From the cell containing the given text, extract its center point as [X, Y] coordinate. 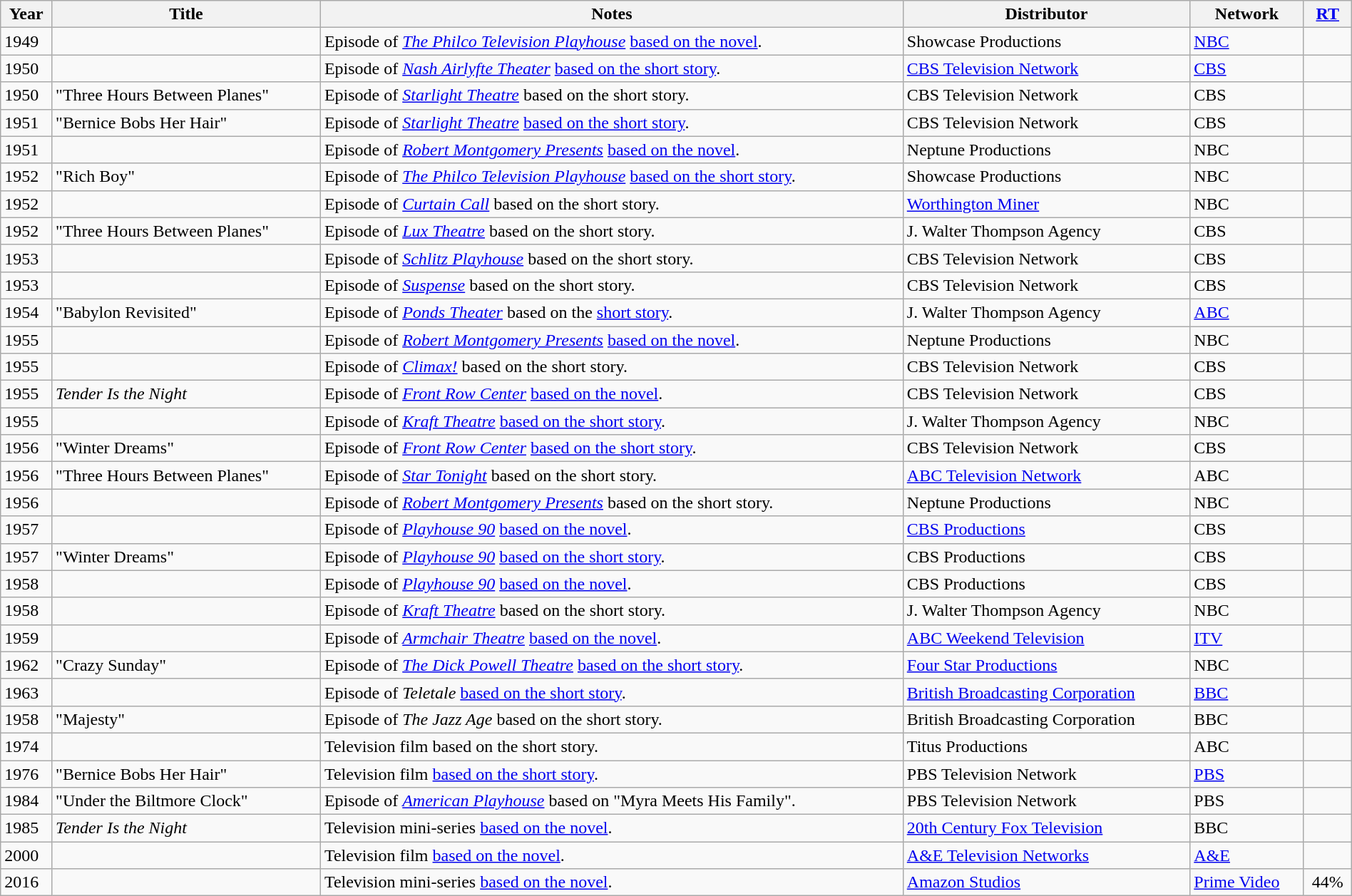
Episode of Playhouse 90 based on the short story. [612, 557]
Notes [612, 14]
Network [1246, 14]
Episode of Curtain Call based on the short story. [612, 204]
1954 [26, 312]
Episode of American Playhouse based on "Myra Meets His Family". [612, 801]
"Crazy Sunday" [187, 665]
Episode of Ponds Theater based on the short story. [612, 312]
ITV [1246, 638]
Episode of Nash Airlyfte Theater based on the short story. [612, 68]
A&E Television Networks [1046, 855]
Worthington Miner [1046, 204]
Episode of Armchair Theatre based on the novel. [612, 638]
Amazon Studios [1046, 882]
2000 [26, 855]
Four Star Productions [1046, 665]
"Babylon Revisited" [187, 312]
1963 [26, 692]
Title [187, 14]
Episode of Front Row Center based on the short story. [612, 448]
"Majesty" [187, 719]
1949 [26, 41]
"Rich Boy" [187, 177]
Episode of Schlitz Playhouse based on the short story. [612, 258]
44% [1328, 882]
Year [26, 14]
1959 [26, 638]
ABC Television Network [1046, 475]
20th Century Fox Television [1046, 828]
1985 [26, 828]
1974 [26, 746]
Prime Video [1246, 882]
RT [1328, 14]
1984 [26, 801]
Episode of Star Tonight based on the short story. [612, 475]
1976 [26, 773]
1962 [26, 665]
Episode of The Dick Powell Theatre based on the short story. [612, 665]
Episode of Robert Montgomery Presents based on the short story. [612, 503]
Episode of Teletale based on the short story. [612, 692]
Episode of Lux Theatre based on the short story. [612, 231]
A&E [1246, 855]
ABC Weekend Television [1046, 638]
Episode of The Philco Television Playhouse based on the short story. [612, 177]
Episode of Climax! based on the short story. [612, 367]
Episode of The Jazz Age based on the short story. [612, 719]
Television film based on the novel. [612, 855]
Distributor [1046, 14]
Episode of Suspense based on the short story. [612, 285]
"Under the Biltmore Clock" [187, 801]
Episode of Front Row Center based on the novel. [612, 394]
Episode of The Philco Television Playhouse based on the novel. [612, 41]
Titus Productions [1046, 746]
2016 [26, 882]
